Extract the [X, Y] coordinate from the center of the cell holding the provided text.  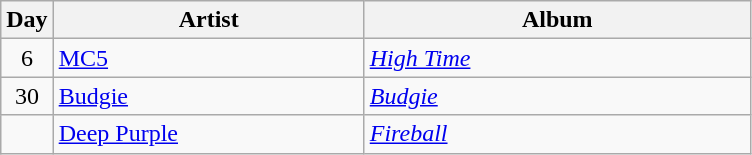
Day [27, 20]
Fireball [557, 134]
High Time [557, 58]
Album [557, 20]
Deep Purple [208, 134]
MC5 [208, 58]
Artist [208, 20]
30 [27, 96]
6 [27, 58]
